Output the [X, Y] coordinate of the center of the cell containing the given text.  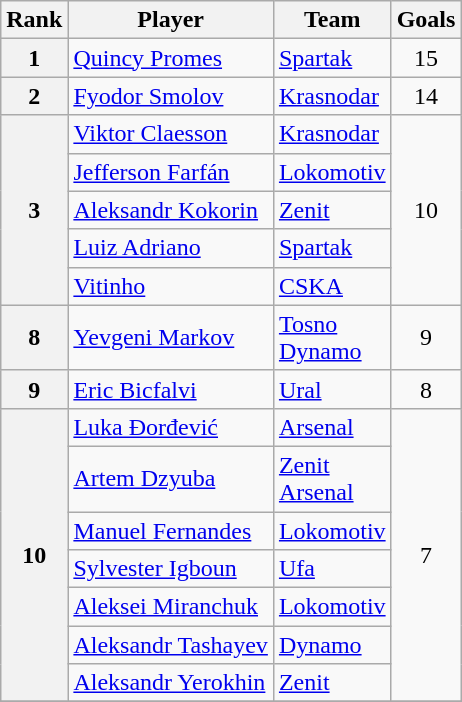
14 [426, 96]
Viktor Claesson [171, 134]
Manuel Fernandes [171, 531]
CSKA [332, 286]
Artem Dzyuba [171, 478]
Rank [34, 20]
Eric Bicfalvi [171, 389]
Goals [426, 20]
1 [34, 58]
Yevgeni Markov [171, 338]
Ural [332, 389]
2 [34, 96]
15 [426, 58]
7 [426, 554]
3 [34, 210]
TosnoDynamo [332, 338]
Ufa [332, 569]
Aleksandr Tashayev [171, 645]
Aleksei Miranchuk [171, 607]
Aleksandr Kokorin [171, 210]
Team [332, 20]
Vitinho [171, 286]
Arsenal [332, 427]
Sylvester Igboun [171, 569]
Quincy Promes [171, 58]
ZenitArsenal [332, 478]
Fyodor Smolov [171, 96]
Player [171, 20]
Luiz Adriano [171, 248]
Jefferson Farfán [171, 172]
Aleksandr Yerokhin [171, 683]
Dynamo [332, 645]
Luka Đorđević [171, 427]
